Return the (X, Y) coordinate for the center point of the cell that contains the specified text.  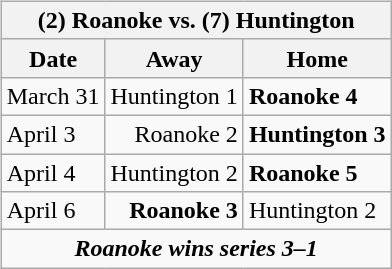
Roanoke wins series 3–1 (196, 249)
Date (53, 58)
Away (174, 58)
Huntington 1 (174, 96)
Home (317, 58)
Roanoke 5 (317, 173)
(2) Roanoke vs. (7) Huntington (196, 20)
Roanoke 3 (174, 211)
Huntington 3 (317, 134)
April 6 (53, 211)
Roanoke 2 (174, 134)
April 4 (53, 173)
April 3 (53, 134)
Roanoke 4 (317, 96)
March 31 (53, 96)
